Pinpoint the cell where the given text exists, returning its (x, y) midpoint coordinate. 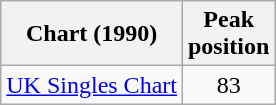
Chart (1990) (92, 34)
Peakposition (228, 34)
83 (228, 85)
UK Singles Chart (92, 85)
